Find where the given text appears and provide that cell's center as [x, y] coordinate. 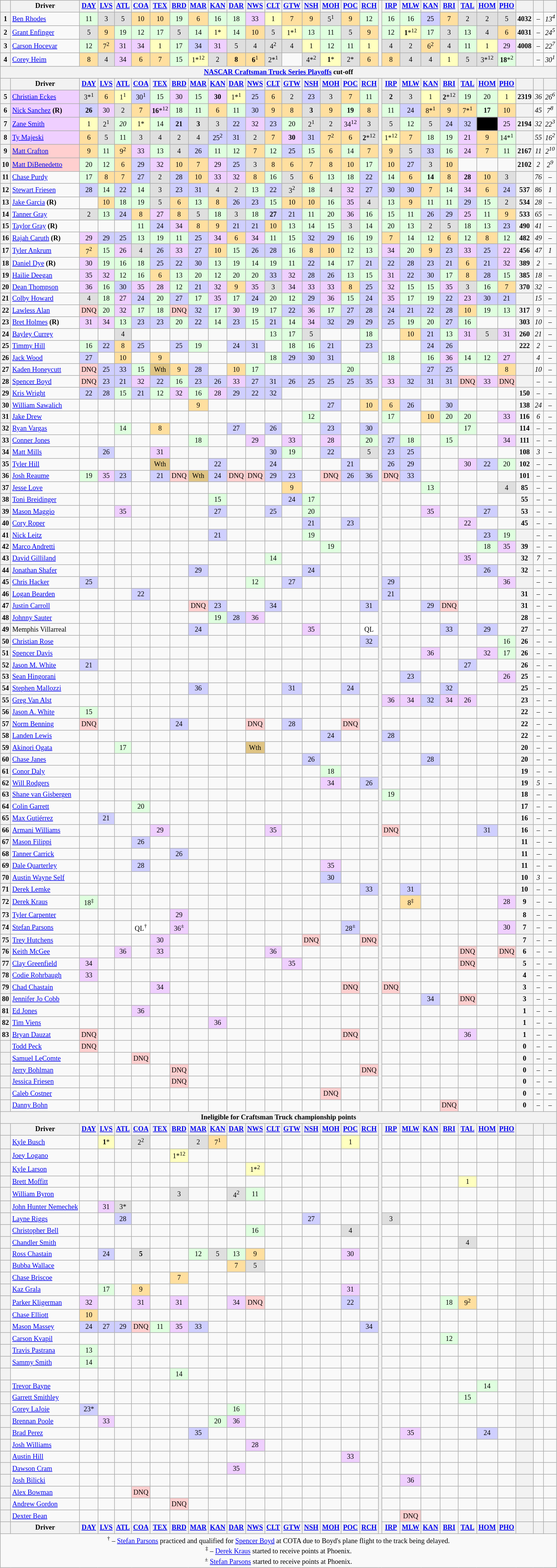
86 [538, 190]
Garrett Smithley [45, 1398]
Norm Benning [45, 724]
Danny Bohn [45, 1106]
Kyle Larson [45, 1169]
Carson Kvapil [45, 1339]
4*2 [311, 60]
Christopher Bell [45, 1231]
Conor Daly [45, 771]
Ty Majeski [45, 137]
40 [5, 524]
2167 [525, 151]
Stephen Mallozzi [45, 689]
Bubba Wallace [45, 1266]
Joey Logano [45, 1156]
102 [525, 464]
46 [5, 594]
Chris Hacker [45, 582]
Austin Hill [45, 1457]
Dexter Bean [45, 1516]
Corey Heim [45, 60]
Stefan Parsons [45, 928]
Chase Purdy [45, 177]
7*1 [467, 110]
245 [550, 32]
Derek Lemke [45, 890]
Logan Bearden [45, 594]
Nick Leitz [45, 535]
Jennifer Jo Cobb [45, 1000]
36± [179, 928]
2319 [525, 97]
Kaz Grala [45, 1290]
Mason Maggio [45, 511]
Matt DiBenedetto [45, 165]
18‡ [89, 902]
85 [525, 488]
116 [525, 417]
Max Gutiérrez [45, 819]
138 [525, 405]
58 [5, 736]
370 [525, 287]
Spencer Boyd [45, 382]
Jesse Love [45, 488]
Will Rodgers [45, 783]
Greg Van Alst [45, 701]
8‡ [411, 902]
223 [550, 124]
Tanner Carrick [45, 854]
NASCAR Craftsman Truck Series Playoffs cut-off [278, 72]
Taylor Gray (R) [45, 226]
227 [550, 46]
QL† [141, 928]
Christian Eckes [45, 97]
Travis Pastrana [45, 1351]
Ineligible for Craftsman Truck championship points [278, 1117]
Jake Drew [45, 417]
50 [5, 641]
Daniel Dye (R) [45, 264]
54 [5, 689]
Brad Perez [45, 1434]
150 [525, 393]
Armani Williams [45, 830]
Lawless Alan [45, 310]
Kris Wright [45, 393]
482 [525, 238]
Josh Reaume [45, 476]
2102 [525, 165]
37 [5, 488]
67 [5, 842]
Nick Sanchez (R) [45, 110]
Parker Kligerman [45, 1302]
Matt Mills [45, 453]
Jessica Friesen [45, 1082]
Corey LaJoie [45, 1409]
4031 [525, 32]
Keith McGee [45, 952]
Andrew Gordon [45, 1504]
Tyler Carpenter [45, 915]
David Gilliland [45, 559]
48 [5, 618]
Rajah Caruth (R) [45, 238]
Jonathan Shafer [45, 570]
Mason Filippi [45, 842]
68 [5, 854]
134 [550, 19]
2* [350, 60]
Sammy Smith [45, 1362]
70 [5, 878]
Jack Wood [45, 358]
66 [5, 830]
81 [5, 1011]
Bayley Currey [45, 334]
Landen Lewis [45, 736]
83 [5, 1035]
Chase Janes [45, 759]
Akinori Ogata [45, 748]
3412 [350, 124]
Jason A. White [45, 713]
77 [5, 963]
28± [350, 928]
Alex Bowman [45, 1492]
210 [550, 151]
Kyle Busch [45, 1142]
Chase Briscoe [45, 1278]
3*12 [487, 60]
Ross Chastain [45, 1254]
43 [5, 559]
260 [525, 334]
101 [525, 476]
108 [525, 453]
Josh Bilicki [45, 1480]
Dean Thompson [45, 287]
303 [525, 322]
4032 [525, 19]
Colin Garrett [45, 807]
266 [550, 97]
Kaden Honeycutt [45, 370]
82 [5, 1023]
Jason M. White [45, 665]
Spencer Davis [45, 653]
Cory Roper [45, 524]
8*1 [430, 110]
456 [525, 251]
Ryan Vargas [45, 429]
38 [5, 499]
Chase Elliott [45, 1315]
Todd Peck [45, 1046]
74 [5, 928]
Dale Quarterley [45, 866]
3*1 [89, 97]
Chandler Smith [45, 1242]
William Sawalich [45, 405]
Jake Garcia (R) [45, 203]
Matt Crafton [45, 151]
73 [5, 915]
Marco Andretti [45, 547]
Bryan Dauzat [45, 1035]
4008 [525, 46]
Hailie Deegan [45, 275]
533 [525, 215]
Colby Howard [45, 299]
64 [5, 807]
Tyler Ankrum [45, 251]
Austin Wayne Self [45, 878]
2194 [525, 124]
75 [5, 940]
Samuel LeComte [45, 1058]
Memphis Villarreal [45, 630]
52 [5, 665]
Carson Hocevar [45, 46]
385 [525, 275]
Tanner Gray [45, 215]
Zane Smith [45, 124]
63 [5, 795]
John Hunter Nemechek [45, 1207]
Josh Williams [45, 1445]
18*2 [507, 60]
Grant Enfinger [45, 32]
44 [5, 570]
QL [369, 630]
Brennan Poole [45, 1421]
537 [525, 190]
16*12 [160, 110]
317 [525, 310]
Chad Chastain [45, 988]
69 [5, 866]
114 [525, 429]
Christian Rose [45, 641]
222 [525, 346]
Toni Breidinger [45, 499]
Justin Carroll [45, 606]
59 [5, 748]
Jerry Bohlman [45, 1070]
252 [217, 137]
490 [525, 226]
Ben Rhodes [45, 19]
Sean Hingorani [45, 677]
3* [123, 1207]
Ed Jones [45, 1011]
60 [5, 759]
Trevor Bayne [45, 1386]
Dawson Cram [45, 1469]
Conner Jones [45, 441]
14*1 [507, 137]
534 [525, 203]
Stewart Friesen [45, 190]
Brett Moffitt [45, 1182]
Codie Rohrbaugh [45, 976]
Derek Kraus [45, 902]
Mason Massey [45, 1327]
Timmy Hill [45, 346]
Clay Greenfield [45, 963]
162 [550, 137]
Tyler Hill [45, 464]
Johnny Sauter [45, 618]
111 [525, 441]
80 [5, 1000]
Bret Holmes (R) [45, 322]
Shane van Gisbergen [45, 795]
Layne Riggs [45, 1219]
William Byron [45, 1194]
Tim Viens [45, 1023]
56 [5, 713]
23* [89, 1409]
Trey Hutchens [45, 940]
1*2 [255, 1169]
2*1 [273, 60]
389 [525, 264]
79 [5, 988]
57 [5, 724]
Caleb Costner [45, 1094]
